Pinpoint the cell where the given text exists, returning its [x, y] midpoint coordinate. 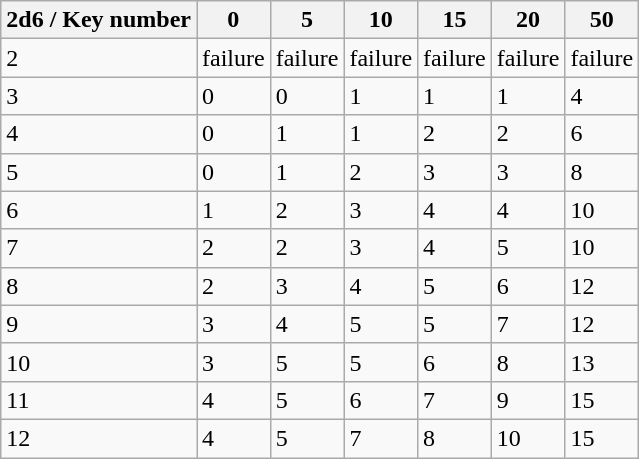
13 [602, 362]
11 [99, 400]
20 [528, 20]
2d6 / Key number [99, 20]
50 [602, 20]
